Provide the (X, Y) coordinate of the cell's center where the given text is located.  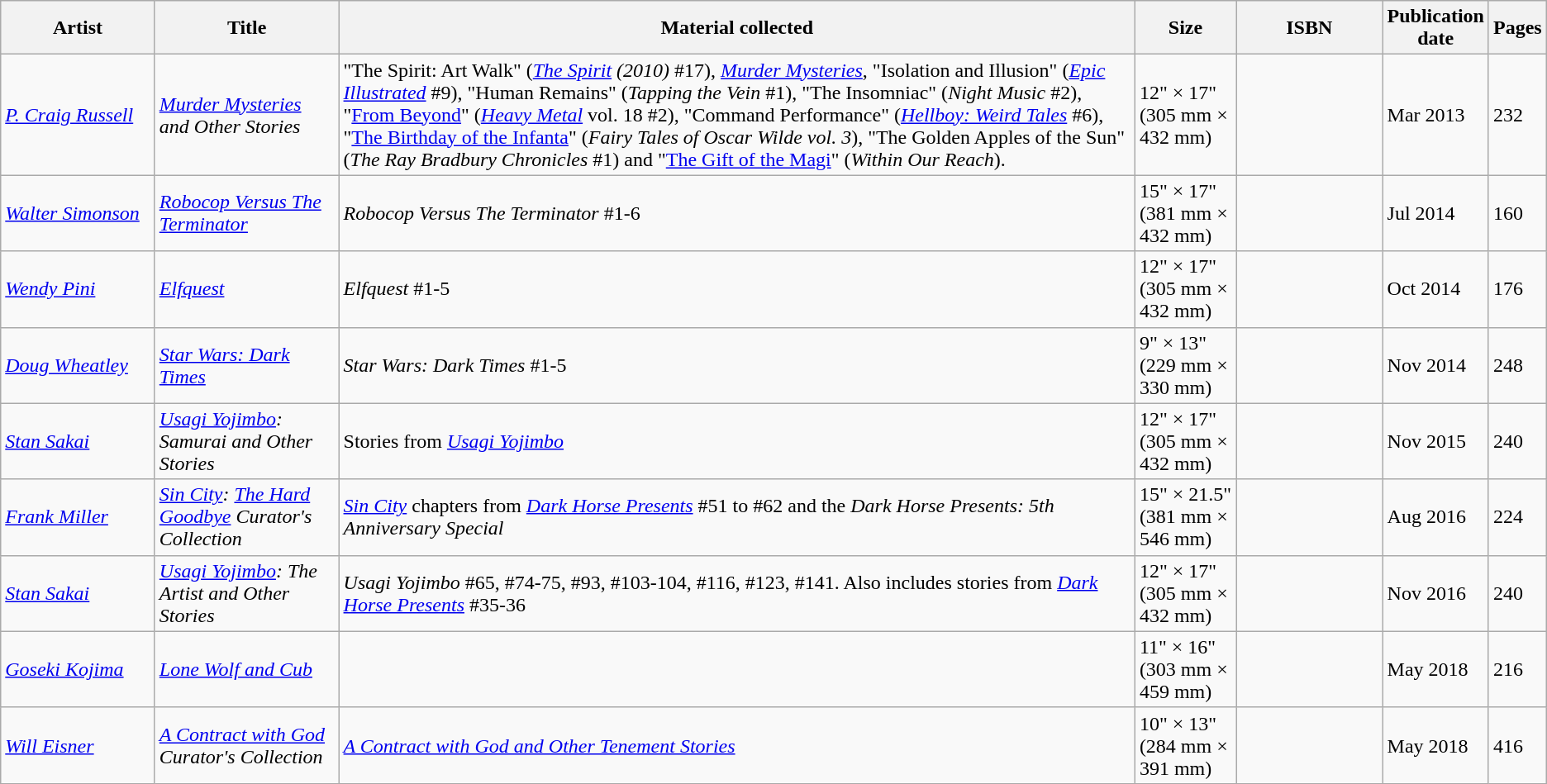
Star Wars: Dark Times #1-5 (737, 365)
Title (246, 28)
Lone Wolf and Cub (246, 669)
Material collected (737, 28)
Robocop Versus The Terminator (246, 213)
Nov 2015 (1435, 441)
Mar 2013 (1435, 115)
216 (1517, 669)
160 (1517, 213)
Nov 2016 (1435, 593)
Star Wars: Dark Times (246, 365)
Pages (1517, 28)
ISBN (1309, 28)
Sin City: The Hard Goodbye Curator's Collection (246, 517)
Aug 2016 (1435, 517)
Usagi Yojimbo #65, #74-75, #93, #103-104, #116, #123, #141. Also includes stories from Dark Horse Presents #35-36 (737, 593)
P. Craig Russell (78, 115)
A Contract with God Curator's Collection (246, 745)
10" × 13"(284 mm × 391 mm) (1185, 745)
232 (1517, 115)
11" × 16"(303 mm × 459 mm) (1185, 669)
Frank Miller (78, 517)
Artist (78, 28)
Publication date (1435, 28)
Goseki Kojima (78, 669)
Will Eisner (78, 745)
Size (1185, 28)
A Contract with God and Other Tenement Stories (737, 745)
15" × 17"(381 mm × 432 mm) (1185, 213)
15" × 21.5"(381 mm × 546 mm) (1185, 517)
Oct 2014 (1435, 289)
176 (1517, 289)
Elfquest (246, 289)
Usagi Yojimbo: Samurai and Other Stories (246, 441)
224 (1517, 517)
Wendy Pini (78, 289)
Sin City chapters from Dark Horse Presents #51 to #62 and the Dark Horse Presents: 5th Anniversary Special (737, 517)
Elfquest #1-5 (737, 289)
Jul 2014 (1435, 213)
Murder Mysteries and Other Stories (246, 115)
Stories from Usagi Yojimbo (737, 441)
Usagi Yojimbo: The Artist and Other Stories (246, 593)
Walter Simonson (78, 213)
9" × 13"(229 mm × 330 mm) (1185, 365)
Robocop Versus The Terminator #1-6 (737, 213)
Nov 2014 (1435, 365)
416 (1517, 745)
Doug Wheatley (78, 365)
248 (1517, 365)
